Provide the [x, y] coordinate of the cell's center where the given text is located.  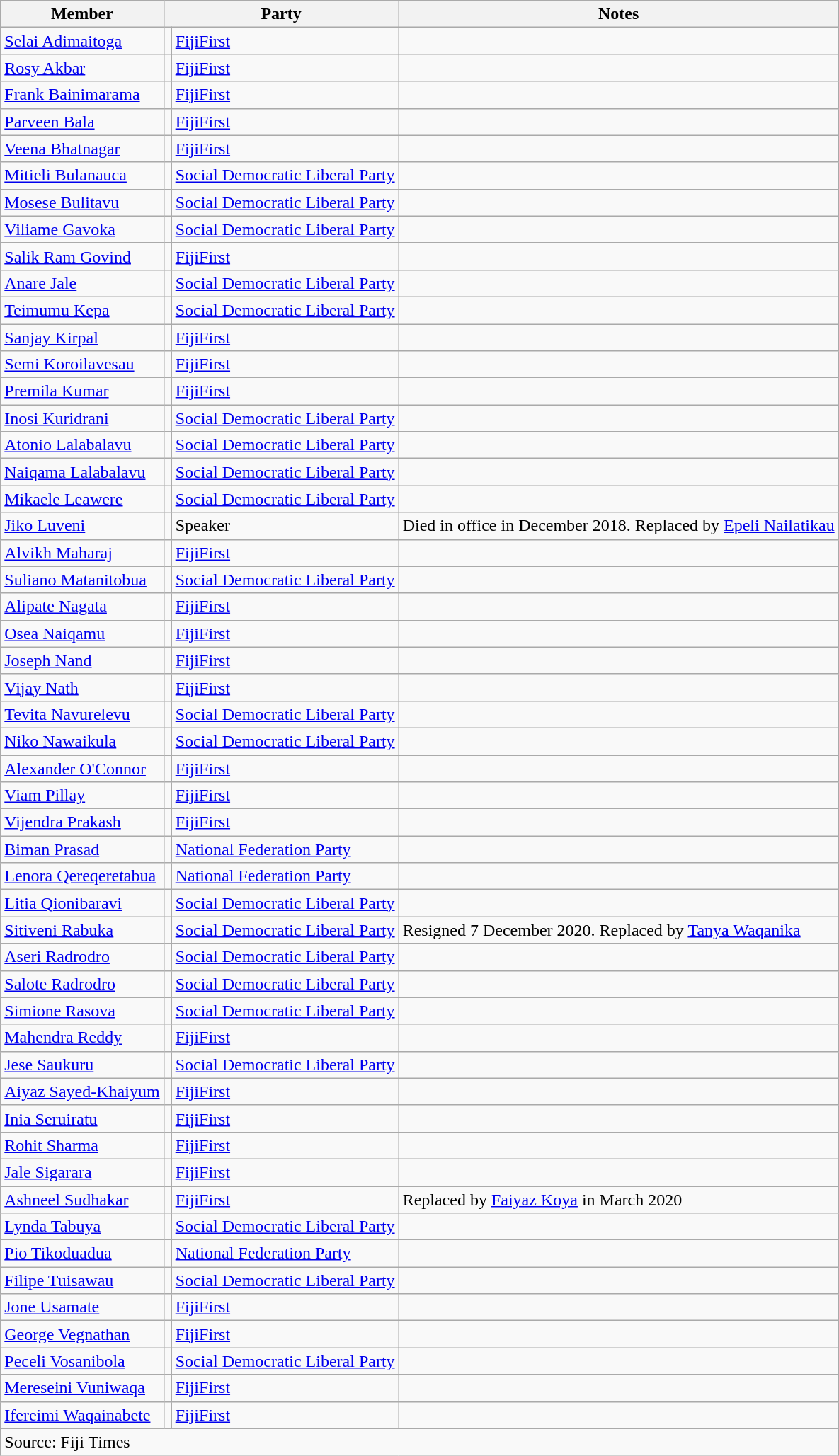
Simione Rasova [82, 1011]
Pio Tikoduadua [82, 1254]
Litia Qionibaravi [82, 903]
Ashneel Sudhakar [82, 1200]
Filipe Tuisawau [82, 1280]
Osea Naiqamu [82, 634]
Tevita Navurelevu [82, 714]
Semi Koroilavesau [82, 365]
Parveen Bala [82, 122]
Speaker [285, 526]
Jale Sigarara [82, 1172]
Notes [619, 14]
Rohit Sharma [82, 1145]
Selai Adimaitoga [82, 41]
Sanjay Kirpal [82, 338]
Ifereimi Waqainabete [82, 1415]
Suliano Matanitobua [82, 580]
Rosy Akbar [82, 68]
Sitiveni Rabuka [82, 930]
Jone Usamate [82, 1307]
Aseri Radrodro [82, 957]
Viam Pillay [82, 796]
Jiko Luveni [82, 526]
Alexander O'Connor [82, 768]
Replaced by Faiyaz Koya in March 2020 [619, 1200]
Resigned 7 December 2020. Replaced by Tanya Waqanika [619, 930]
Frank Bainimarama [82, 95]
Premila Kumar [82, 391]
Member [82, 14]
Joseph Nand [82, 660]
Teimumu Kepa [82, 310]
Niko Nawaikula [82, 741]
Mitieli Bulanauca [82, 176]
Inia Seruiratu [82, 1118]
George Vegnathan [82, 1334]
Anare Jale [82, 283]
Aiyaz Sayed-Khaiyum [82, 1091]
Source: Fiji Times [419, 1442]
Lenora Qereqeretabua [82, 876]
Alipate Nagata [82, 607]
Salik Ram Govind [82, 256]
Vijendra Prakash [82, 822]
Mosese Bulitavu [82, 202]
Atonio Lalabalavu [82, 445]
Vijay Nath [82, 687]
Died in office in December 2018. Replaced by Epeli Nailatikau [619, 526]
Naiqama Lalabalavu [82, 472]
Veena Bhatnagar [82, 149]
Alvikh Maharaj [82, 553]
Inosi Kuridrani [82, 418]
Mikaele Leawere [82, 499]
Biman Prasad [82, 849]
Viliame Gavoka [82, 229]
Mereseini Vuniwaqa [82, 1388]
Mahendra Reddy [82, 1038]
Salote Radrodro [82, 984]
Party [281, 14]
Lynda Tabuya [82, 1227]
Peceli Vosanibola [82, 1361]
Jese Saukuru [82, 1065]
